Detect which cell encompasses the target text, then output its (x, y) center coordinate. 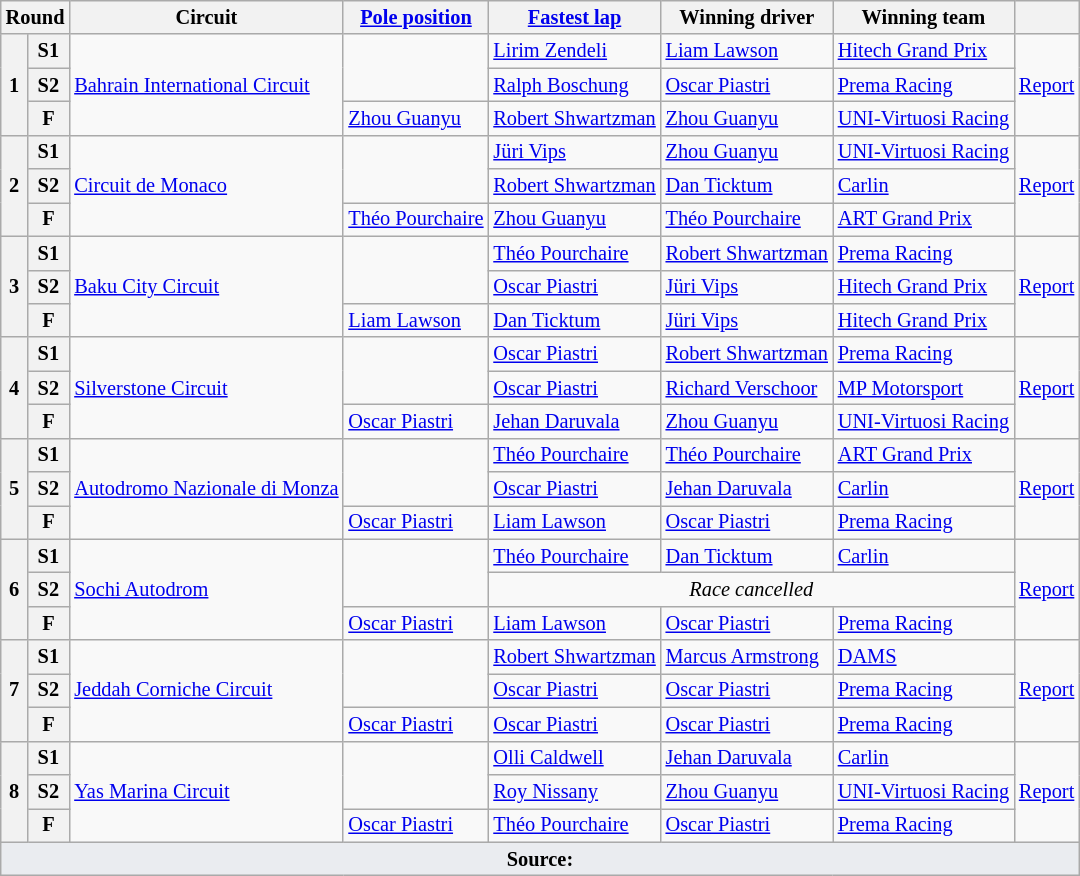
DAMS (924, 657)
Ralph Boschung (574, 85)
Olli Caldwell (574, 758)
Sochi Autodrom (206, 590)
2 (14, 186)
Silverstone Circuit (206, 388)
Jeddah Corniche Circuit (206, 690)
Circuit de Monaco (206, 186)
Autodromo Nazionale di Monza (206, 488)
Fastest lap (574, 17)
6 (14, 590)
Source: (540, 859)
Winning driver (747, 17)
Winning team (924, 17)
Lirim Zendeli (574, 51)
4 (14, 388)
MP Motorsport (924, 388)
8 (14, 792)
Round (36, 17)
Circuit (206, 17)
5 (14, 488)
Yas Marina Circuit (206, 792)
Pole position (416, 17)
7 (14, 690)
Marcus Armstrong (747, 657)
3 (14, 286)
Race cancelled (751, 589)
Roy Nissany (574, 791)
Baku City Circuit (206, 286)
1 (14, 84)
Bahrain International Circuit (206, 84)
Richard Verschoor (747, 388)
